Return [X, Y] of the center of cell containing provided text 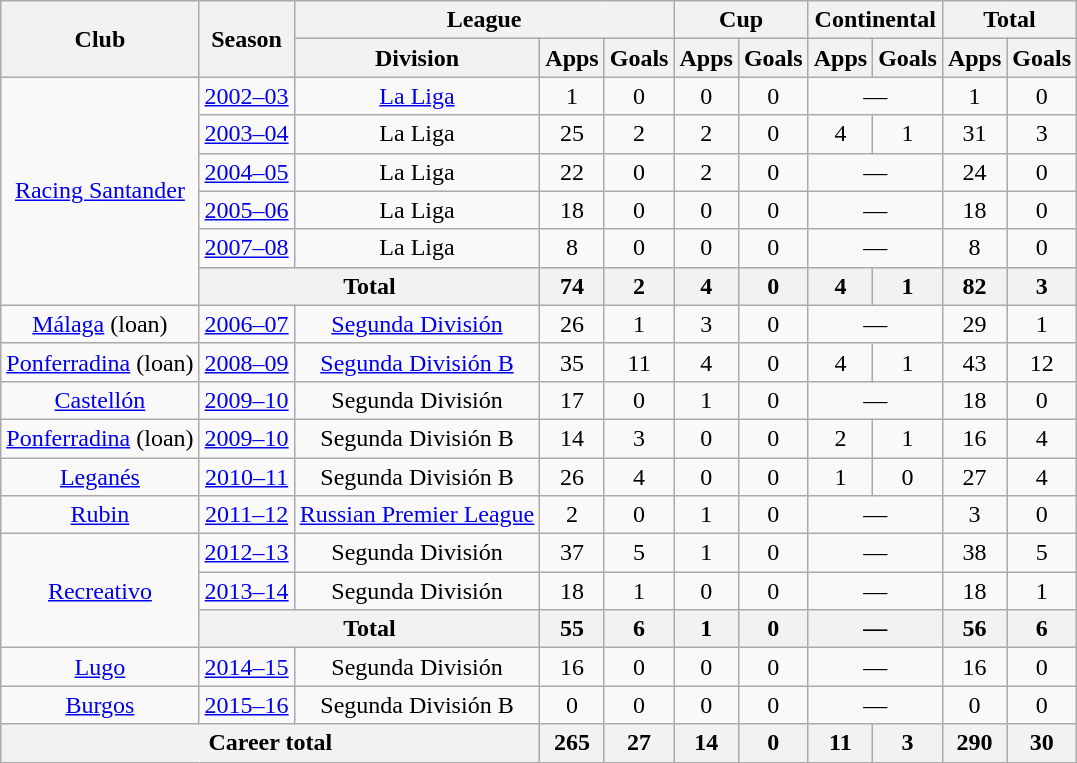
24 [974, 172]
82 [974, 286]
12 [1042, 362]
2013–14 [246, 591]
22 [572, 172]
Division [417, 58]
2006–07 [246, 324]
Russian Premier League [417, 515]
74 [572, 286]
31 [974, 134]
55 [572, 629]
2002–03 [246, 96]
29 [974, 324]
Castellón [100, 400]
37 [572, 553]
2015–16 [246, 705]
Lugo [100, 667]
2012–13 [246, 553]
2003–04 [246, 134]
Career total [270, 743]
17 [572, 400]
30 [1042, 743]
265 [572, 743]
Season [246, 39]
2007–08 [246, 248]
League [484, 20]
43 [974, 362]
2011–12 [246, 515]
38 [974, 553]
Rubin [100, 515]
35 [572, 362]
Racing Santander [100, 191]
56 [974, 629]
2005–06 [246, 210]
Cup [741, 20]
Málaga (loan) [100, 324]
Continental [875, 20]
Recreativo [100, 591]
2008–09 [246, 362]
2014–15 [246, 667]
2010–11 [246, 477]
2004–05 [246, 172]
Burgos [100, 705]
290 [974, 743]
Club [100, 39]
Leganés [100, 477]
25 [572, 134]
